Scan for the cell matching the given text and deliver its (x, y) coordinate at center. 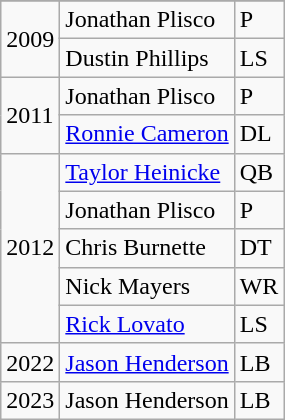
2022 (30, 362)
2009 (30, 39)
Nick Mayers (147, 286)
2011 (30, 115)
QB (259, 172)
Ronnie Cameron (147, 134)
DL (259, 134)
Chris Burnette (147, 248)
Rick Lovato (147, 324)
Dustin Phillips (147, 58)
2012 (30, 248)
DT (259, 248)
WR (259, 286)
Taylor Heinicke (147, 172)
2023 (30, 400)
